Scan for the cell matching the given text and deliver its (x, y) coordinate at center. 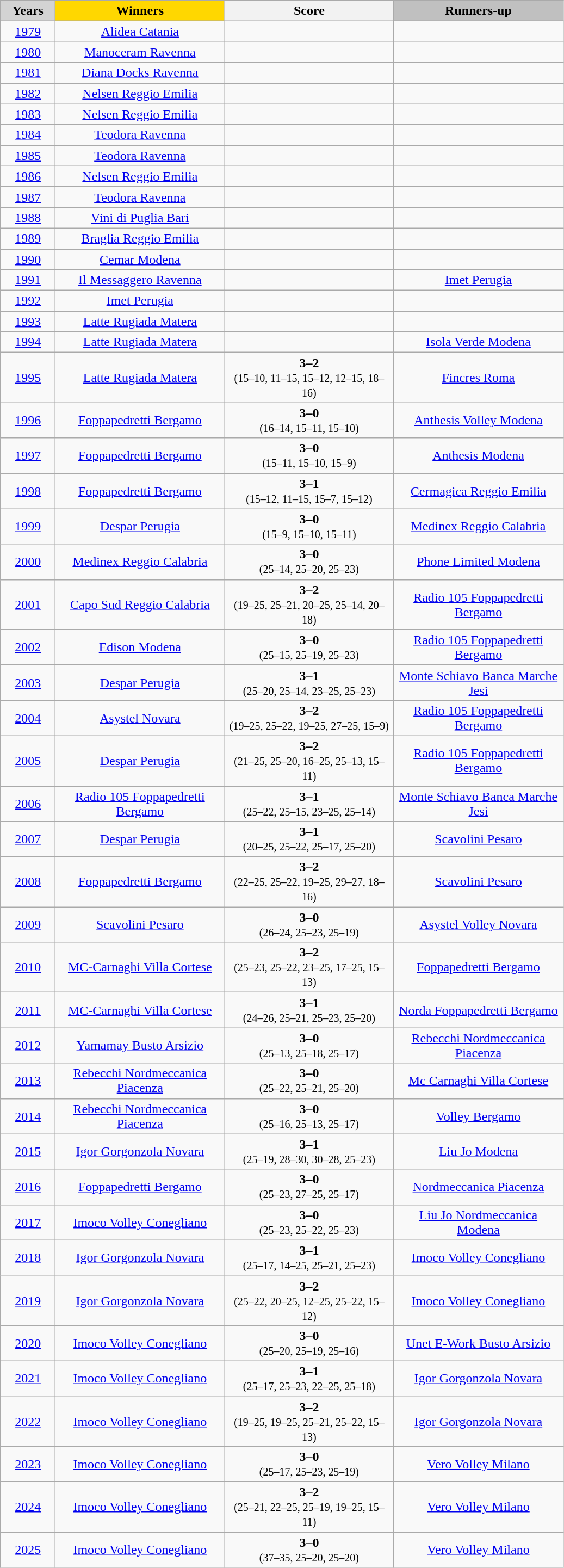
Il Messaggero Ravenna (140, 280)
2000 (28, 561)
Cemar Modena (140, 260)
Liu Jo Modena (479, 1151)
Edison Modena (140, 647)
1997 (28, 456)
Vini di Puglia Bari (140, 218)
2021 (28, 1379)
1990 (28, 260)
1988 (28, 218)
3–0(15–9, 15–10, 15–11) (309, 527)
2001 (28, 604)
Unet E-Work Busto Arsizio (479, 1343)
Runners-up (479, 11)
Anthesis Modena (479, 456)
Alidea Catania (140, 32)
2010 (28, 967)
1992 (28, 301)
3–0(25–14, 25–20, 25–23) (309, 561)
3–1(15–12, 11–15, 15–7, 15–12) (309, 491)
3–2(19–25, 19–25, 25–21, 25–22, 15–13) (309, 1421)
Liu Jo Nordmeccanica Modena (479, 1222)
2020 (28, 1343)
2022 (28, 1421)
3–1(20–25, 25–22, 25–17, 25–20) (309, 839)
1982 (28, 94)
3–0(26–24, 25–23, 25–19) (309, 925)
3–2(19–25, 25–22, 19–25, 27–25, 15–9) (309, 718)
2004 (28, 718)
1995 (28, 378)
3–2(25–23, 25–22, 23–25, 17–25, 15–13) (309, 967)
Mc Carnaghi Villa Cortese (479, 1081)
1983 (28, 114)
Yamamay Busto Arsizio (140, 1046)
1981 (28, 73)
Isola Verde Modena (479, 342)
1994 (28, 342)
2024 (28, 1507)
Volley Bergamo (479, 1116)
2015 (28, 1151)
3–0(15–11, 15–10, 15–9) (309, 456)
3–0(25–23, 25–22, 25–23) (309, 1222)
3–0(16–14, 15–11, 15–10) (309, 420)
3–0(25–22, 25–21, 25–20) (309, 1081)
3–2(22–25, 25–22, 19–25, 29–27, 18–16) (309, 882)
Anthesis Volley Modena (479, 420)
2006 (28, 803)
3–2(19–25, 25–21, 20–25, 25–14, 20–18) (309, 604)
Fincres Roma (479, 378)
Norda Foppapedretti Bergamo (479, 1010)
2003 (28, 682)
1984 (28, 135)
3–1(25–22, 25–15, 23–25, 25–14) (309, 803)
Nordmeccanica Piacenza (479, 1187)
2012 (28, 1046)
Asystel Volley Novara (479, 925)
Cermagica Reggio Emilia (479, 491)
Asystel Novara (140, 718)
Manoceram Ravenna (140, 52)
3–2(25–22, 20–25, 12–25, 25–22, 15–12) (309, 1300)
Diana Docks Ravenna (140, 73)
1998 (28, 491)
2025 (28, 1550)
Score (309, 11)
3–0(25–17, 25–23, 25–19) (309, 1465)
1996 (28, 420)
Winners (140, 11)
2016 (28, 1187)
1993 (28, 322)
3–1(25–20, 25–14, 23–25, 25–23) (309, 682)
3–0(25–15, 25–19, 25–23) (309, 647)
2002 (28, 647)
1986 (28, 176)
2013 (28, 1081)
3–1(25–19, 28–30, 30–28, 25–23) (309, 1151)
2023 (28, 1465)
3–1(25–17, 14–25, 25–21, 25–23) (309, 1258)
3–1(24–26, 25–21, 25–23, 25–20) (309, 1010)
1999 (28, 527)
3–0(25–16, 25–13, 25–17) (309, 1116)
1985 (28, 156)
2014 (28, 1116)
2007 (28, 839)
2008 (28, 882)
1980 (28, 52)
3–0(37–35, 25–20, 25–20) (309, 1550)
Years (28, 11)
3–0(25–13, 25–18, 25–17) (309, 1046)
3–2(21–25, 25–20, 16–25, 25–13, 15–11) (309, 761)
2009 (28, 925)
Phone Limited Modena (479, 561)
Capo Sud Reggio Calabria (140, 604)
3–0(25–20, 25–19, 25–16) (309, 1343)
Braglia Reggio Emilia (140, 238)
3–2(25–21, 22–25, 25–19, 19–25, 15–11) (309, 1507)
2017 (28, 1222)
2005 (28, 761)
2011 (28, 1010)
2019 (28, 1300)
1991 (28, 280)
2018 (28, 1258)
1989 (28, 238)
1987 (28, 197)
3–0(25–23, 27–25, 25–17) (309, 1187)
3–2(15–10, 11–15, 15–12, 12–15, 18–16) (309, 378)
3–1(25–17, 25–23, 22–25, 25–18) (309, 1379)
1979 (28, 32)
